From the cell containing the given text, extract its center point as (x, y) coordinate. 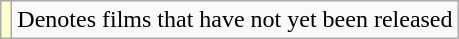
Denotes films that have not yet been released (235, 20)
